Identify which cell holds the provided text, then report its (X, Y) central coordinate. 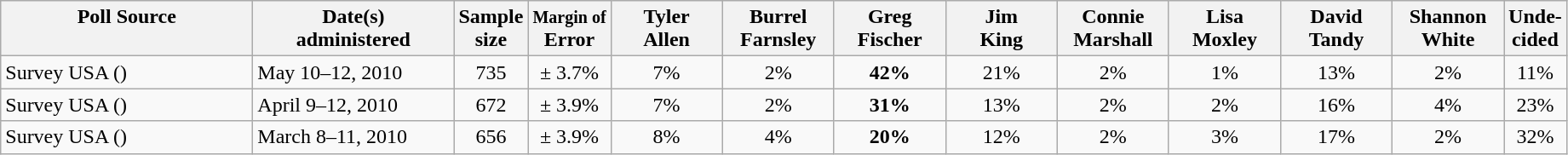
TylerAllen (666, 29)
32% (1536, 137)
LisaMoxley (1225, 29)
ShannonWhite (1448, 29)
BurrelFarnsley (778, 29)
672 (491, 105)
Poll Source (127, 29)
ConnieMarshall (1112, 29)
GregFischer (889, 29)
42% (889, 72)
20% (889, 137)
Unde-cided (1536, 29)
656 (491, 137)
11% (1536, 72)
1% (1225, 72)
21% (1002, 72)
May 10–12, 2010 (353, 72)
8% (666, 137)
DavidTandy (1335, 29)
April 9–12, 2010 (353, 105)
March 8–11, 2010 (353, 137)
Date(s) administered (353, 29)
3% (1225, 137)
17% (1335, 137)
23% (1536, 105)
16% (1335, 105)
31% (889, 105)
735 (491, 72)
JimKing (1002, 29)
± 3.7% (569, 72)
12% (1002, 137)
Samplesize (491, 29)
Margin ofError (569, 29)
